Return the [X, Y] coordinate for the center point of the cell that contains the specified text.  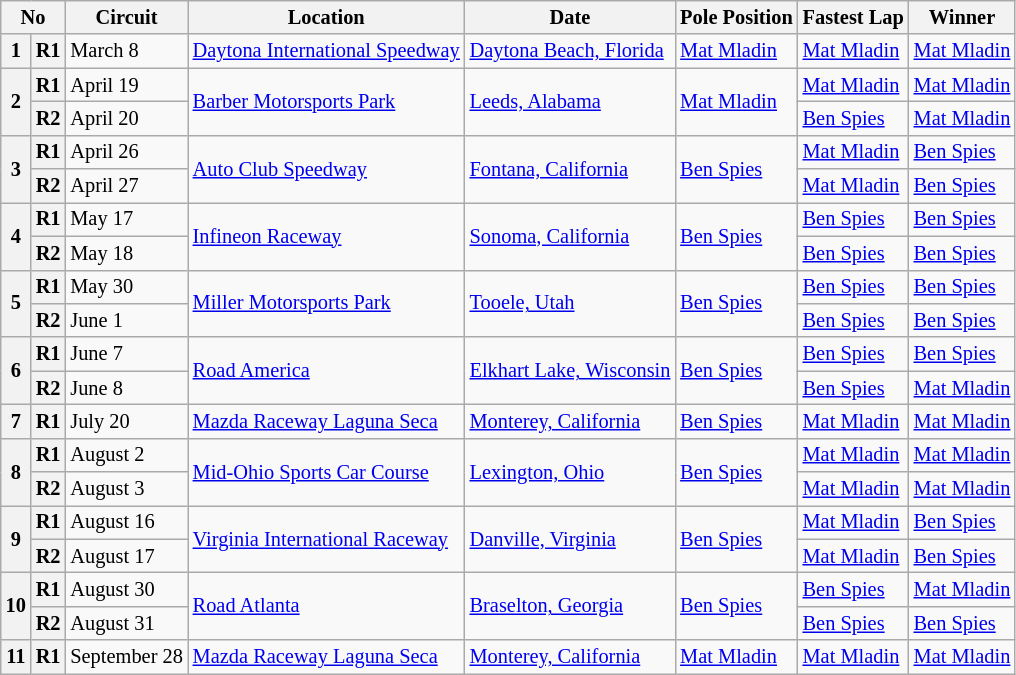
11 [16, 657]
Daytona Beach, Florida [570, 51]
June 7 [126, 354]
Date [570, 17]
Road America [326, 370]
Elkhart Lake, Wisconsin [570, 370]
April 19 [126, 85]
1 [16, 51]
August 2 [126, 455]
Leeds, Alabama [570, 102]
5 [16, 304]
8 [16, 472]
4 [16, 236]
Lexington, Ohio [570, 472]
6 [16, 370]
Winner [962, 17]
July 20 [126, 421]
May 30 [126, 287]
August 3 [126, 489]
March 8 [126, 51]
Pole Position [736, 17]
Fastest Lap [854, 17]
August 31 [126, 623]
June 8 [126, 388]
Circuit [126, 17]
Location [326, 17]
Miller Motorsports Park [326, 304]
September 28 [126, 657]
7 [16, 421]
9 [16, 538]
Mid-Ohio Sports Car Course [326, 472]
April 20 [126, 118]
August 17 [126, 556]
No [34, 17]
Tooele, Utah [570, 304]
Auto Club Speedway [326, 168]
April 27 [126, 186]
Barber Motorsports Park [326, 102]
May 17 [126, 219]
Road Atlanta [326, 606]
2 [16, 102]
Sonoma, California [570, 236]
Fontana, California [570, 168]
June 1 [126, 320]
August 30 [126, 589]
Virginia International Raceway [326, 538]
10 [16, 606]
3 [16, 168]
August 16 [126, 522]
April 26 [126, 152]
Braselton, Georgia [570, 606]
May 18 [126, 253]
Infineon Raceway [326, 236]
Daytona International Speedway [326, 51]
Danville, Virginia [570, 538]
